From the cell containing the given text, extract its center point as (X, Y) coordinate. 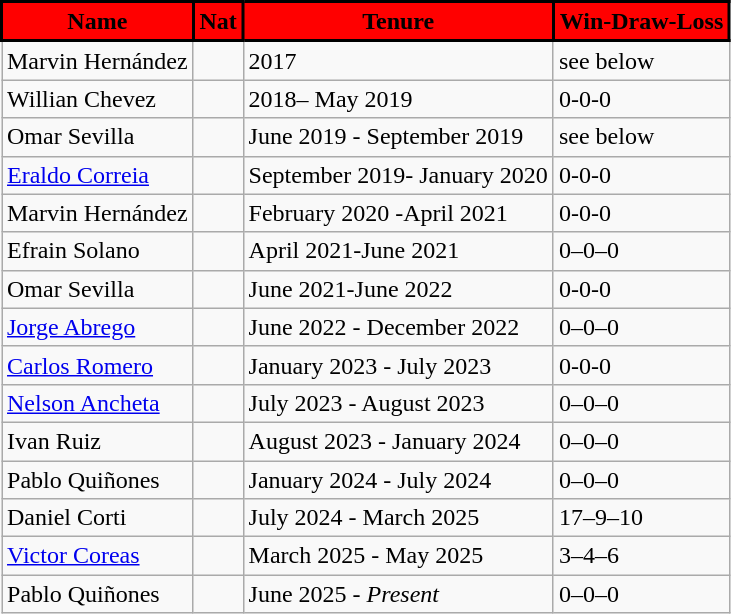
Victor Coreas (98, 556)
Ivan Ruiz (98, 441)
Daniel Corti (98, 518)
August 2023 - January 2024 (398, 441)
3–4–6 (641, 556)
June 2021-June 2022 (398, 289)
2017 (398, 60)
February 2020 -April 2021 (398, 213)
July 2023 - August 2023 (398, 403)
January 2024 - July 2024 (398, 479)
Carlos Romero (98, 365)
June 2019 - September 2019 (398, 137)
Tenure (398, 22)
April 2021-June 2021 (398, 251)
January 2023 - July 2023 (398, 365)
Win-Draw-Loss (641, 22)
July 2024 - March 2025 (398, 518)
June 2022 - December 2022 (398, 327)
Eraldo Correia (98, 175)
September 2019- January 2020 (398, 175)
2018– May 2019 (398, 99)
Name (98, 22)
March 2025 - May 2025 (398, 556)
Nelson Ancheta (98, 403)
Efrain Solano (98, 251)
17–9–10 (641, 518)
Willian Chevez (98, 99)
June 2025 - Present (398, 594)
Jorge Abrego (98, 327)
Nat (218, 22)
